From the cell containing the given text, extract its center point as [x, y] coordinate. 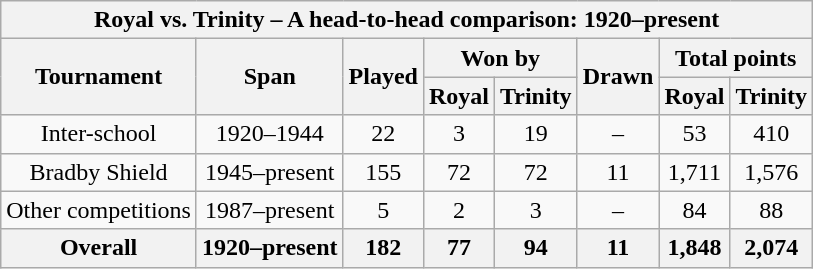
155 [383, 172]
Span [270, 77]
1945–present [270, 172]
Tournament [99, 77]
Other competitions [99, 210]
53 [694, 134]
1,576 [772, 172]
19 [536, 134]
2 [458, 210]
1,711 [694, 172]
5 [383, 210]
22 [383, 134]
Won by [500, 58]
1920–1944 [270, 134]
1920–present [270, 248]
410 [772, 134]
84 [694, 210]
Royal vs. Trinity – A head-to-head comparison: 1920–present [407, 20]
182 [383, 248]
1,848 [694, 248]
Bradby Shield [99, 172]
1987–present [270, 210]
Played [383, 77]
Overall [99, 248]
88 [772, 210]
2,074 [772, 248]
77 [458, 248]
Total points [736, 58]
Inter-school [99, 134]
94 [536, 248]
Drawn [618, 77]
